Return the (x, y) coordinate for the center point of the cell that contains the specified text.  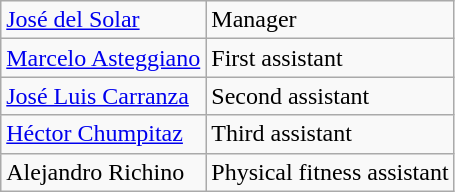
Second assistant (330, 96)
José Luis Carranza (104, 96)
First assistant (330, 58)
Héctor Chumpitaz (104, 134)
Third assistant (330, 134)
José del Solar (104, 20)
Marcelo Asteggiano (104, 58)
Physical fitness assistant (330, 172)
Alejandro Richino (104, 172)
Manager (330, 20)
